Scan for the cell matching the given text and deliver its (X, Y) coordinate at center. 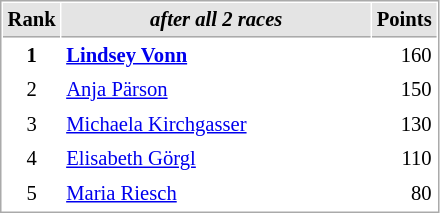
130 (404, 124)
2 (32, 90)
4 (32, 158)
1 (32, 56)
Points (404, 20)
80 (404, 194)
Lindsey Vonn (216, 56)
Michaela Kirchgasser (216, 124)
150 (404, 90)
Rank (32, 20)
110 (404, 158)
5 (32, 194)
3 (32, 124)
Anja Pärson (216, 90)
Maria Riesch (216, 194)
160 (404, 56)
Elisabeth Görgl (216, 158)
after all 2 races (216, 20)
